Detect which cell encompasses the target text, then output its [x, y] center coordinate. 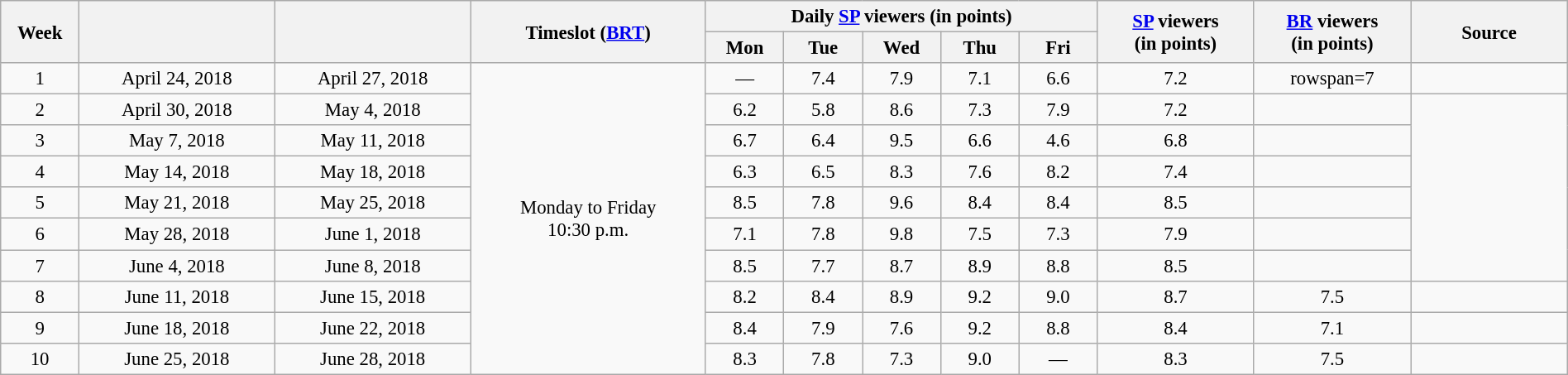
June 4, 2018 [177, 266]
8 [40, 296]
May 21, 2018 [177, 203]
6.5 [824, 172]
Wed [901, 48]
9.8 [901, 234]
June 18, 2018 [177, 328]
June 1, 2018 [372, 234]
May 11, 2018 [372, 141]
Timeslot (BRT) [588, 31]
Monday to Friday10:30 p.m. [588, 219]
June 8, 2018 [372, 266]
June 15, 2018 [372, 296]
6.2 [744, 110]
9 [40, 328]
May 18, 2018 [372, 172]
Source [1489, 31]
April 24, 2018 [177, 79]
June 22, 2018 [372, 328]
June 28, 2018 [372, 358]
May 7, 2018 [177, 141]
June 11, 2018 [177, 296]
6.8 [1176, 141]
9.6 [901, 203]
April 27, 2018 [372, 79]
6.4 [824, 141]
8.6 [901, 110]
4 [40, 172]
rowspan=7 [1331, 79]
June 25, 2018 [177, 358]
6.7 [744, 141]
May 28, 2018 [177, 234]
4.6 [1059, 141]
May 25, 2018 [372, 203]
Daily SP viewers (in points) [901, 17]
Tue [824, 48]
April 30, 2018 [177, 110]
10 [40, 358]
5.8 [824, 110]
7 [40, 266]
9.5 [901, 141]
6.3 [744, 172]
BR viewers(in points) [1331, 31]
Thu [979, 48]
3 [40, 141]
SP viewers(in points) [1176, 31]
May 4, 2018 [372, 110]
Week [40, 31]
5 [40, 203]
7.7 [824, 266]
Fri [1059, 48]
Mon [744, 48]
2 [40, 110]
May 14, 2018 [177, 172]
1 [40, 79]
6 [40, 234]
